Determine the [x, y] coordinate at the center of the cell enclosing the given text.  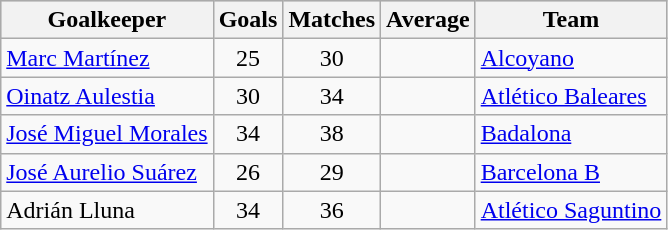
38 [332, 134]
José Aurelio Suárez [107, 172]
Marc Martínez [107, 58]
José Miguel Morales [107, 134]
Goalkeeper [107, 20]
Average [428, 20]
26 [248, 172]
Barcelona B [571, 172]
Atlético Baleares [571, 96]
25 [248, 58]
Matches [332, 20]
Adrián Lluna [107, 210]
Oinatz Aulestia [107, 96]
Alcoyano [571, 58]
Goals [248, 20]
Team [571, 20]
Badalona [571, 134]
Atlético Saguntino [571, 210]
29 [332, 172]
36 [332, 210]
